Output the [x, y] coordinate of the center of the cell containing the given text.  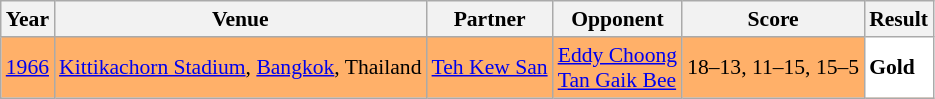
Year [28, 19]
Teh Kew San [490, 68]
Eddy Choong Tan Gaik Bee [618, 68]
Partner [490, 19]
Result [898, 19]
Score [773, 19]
18–13, 11–15, 15–5 [773, 68]
Opponent [618, 19]
Venue [240, 19]
Kittikachorn Stadium, Bangkok, Thailand [240, 68]
Gold [898, 68]
1966 [28, 68]
